Search for the cell housing the specified text and yield its (X, Y) center coordinate. 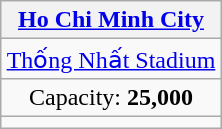
Thống Nhất Stadium (111, 59)
Ho Chi Minh City (111, 20)
Capacity: 25,000 (111, 97)
